Capture the cell that displays the provided text and extract its [X, Y] central coordinate. 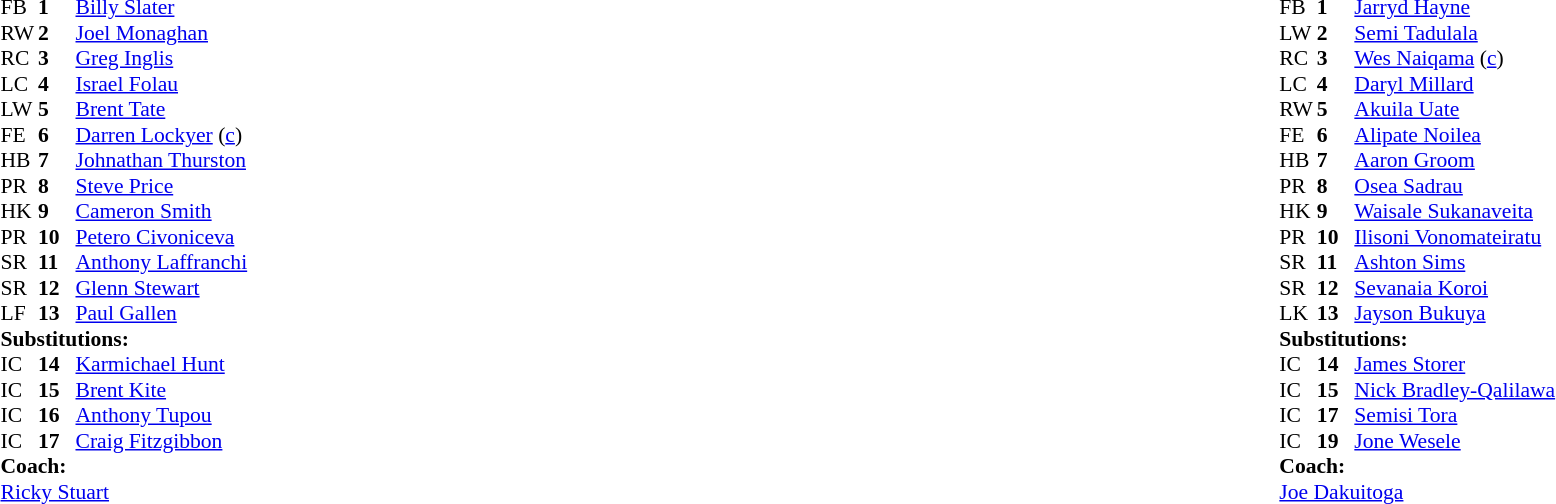
Karmichael Hunt [162, 365]
Brent Kite [162, 390]
Daryl Millard [1454, 84]
LK [1298, 313]
Ilisoni Vonomateiratu [1454, 237]
Osea Sadrau [1454, 186]
19 [1336, 441]
Anthony Tupou [162, 415]
James Storer [1454, 365]
Anthony Laffranchi [162, 263]
Jayson Bukuya [1454, 313]
Nick Bradley-Qalilawa [1454, 390]
Petero Civoniceva [162, 237]
Jone Wesele [1454, 441]
Joel Monaghan [162, 33]
Craig Fitzgibbon [162, 441]
LF [19, 313]
Akuila Uate [1454, 109]
Sevanaia Koroi [1454, 288]
Israel Folau [162, 84]
16 [57, 415]
Greg Inglis [162, 59]
Brent Tate [162, 109]
Semisi Tora [1454, 415]
Semi Tadulala [1454, 33]
Ashton Sims [1454, 263]
Darren Lockyer (c) [162, 135]
Alipate Noilea [1454, 135]
Aaron Groom [1454, 161]
Glenn Stewart [162, 288]
Steve Price [162, 186]
Paul Gallen [162, 313]
Johnathan Thurston [162, 161]
Cameron Smith [162, 211]
Waisale Sukanaveita [1454, 211]
Wes Naiqama (c) [1454, 59]
